Pinpoint the cell where the given text exists, returning its [x, y] midpoint coordinate. 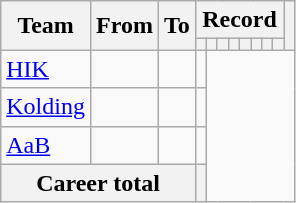
From [124, 26]
Career total [98, 183]
Record [239, 20]
To [176, 26]
Team [46, 26]
HIK [46, 69]
AaB [46, 145]
Kolding [46, 107]
